Locate the cell with the specified text and output its [x, y] center coordinate. 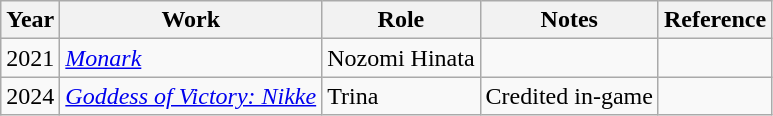
2024 [30, 96]
Goddess of Victory: Nikke [191, 96]
Reference [714, 20]
Work [191, 20]
Credited in-game [569, 96]
2021 [30, 58]
Nozomi Hinata [401, 58]
Monark [191, 58]
Trina [401, 96]
Role [401, 20]
Notes [569, 20]
Year [30, 20]
